Find where the given text appears and provide that cell's center as (X, Y) coordinate. 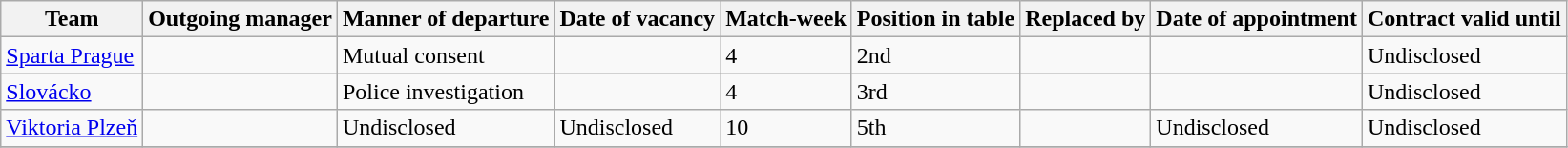
Outgoing manager (240, 19)
Date of vacancy (638, 19)
Replaced by (1086, 19)
Mutual consent (445, 55)
Sparta Prague (73, 55)
2nd (935, 55)
3rd (935, 92)
Date of appointment (1257, 19)
Manner of departure (445, 19)
5th (935, 128)
Team (73, 19)
Slovácko (73, 92)
Position in table (935, 19)
Match-week (786, 19)
Police investigation (445, 92)
Contract valid until (1464, 19)
10 (786, 128)
Viktoria Plzeň (73, 128)
